Provide the (X, Y) coordinate of the cell's center where the given text is located.  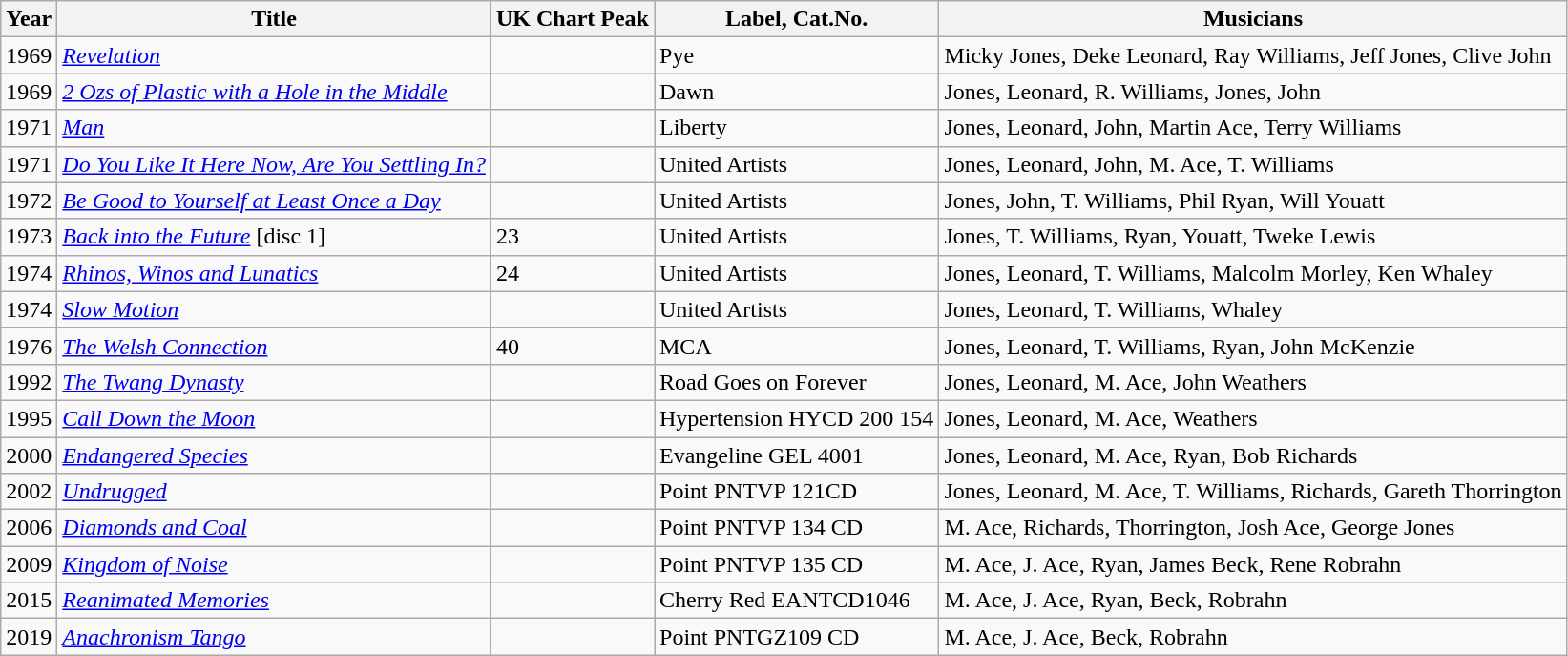
Reanimated Memories (275, 601)
The Welsh Connection (275, 346)
Musicians (1253, 19)
Jones, Leonard, M. Ace, John Weathers (1253, 382)
M. Ace, J. Ace, Ryan, James Beck, Rene Robrahn (1253, 564)
Do You Like It Here Now, Are You Settling In? (275, 164)
M. Ace, J. Ace, Beck, Robrahn (1253, 637)
Endangered Species (275, 455)
Slow Motion (275, 309)
Jones, Leonard, M. Ace, Weathers (1253, 418)
Undrugged (275, 492)
Rhinos, Winos and Lunatics (275, 273)
Jones, Leonard, M. Ace, Ryan, Bob Richards (1253, 455)
Point PNTVP 135 CD (797, 564)
1973 (29, 237)
Year (29, 19)
2015 (29, 601)
Jones, Leonard, T. Williams, Ryan, John McKenzie (1253, 346)
Evangeline GEL 4001 (797, 455)
2 Ozs of Plastic with a Hole in the Middle (275, 92)
Back into the Future [disc 1] (275, 237)
1976 (29, 346)
Point PNTGZ109 CD (797, 637)
2000 (29, 455)
Pye (797, 55)
2009 (29, 564)
1992 (29, 382)
UK Chart Peak (573, 19)
Jones, Leonard, T. Williams, Whaley (1253, 309)
M. Ace, J. Ace, Ryan, Beck, Robrahn (1253, 601)
Revelation (275, 55)
2019 (29, 637)
Micky Jones, Deke Leonard, Ray Williams, Jeff Jones, Clive John (1253, 55)
24 (573, 273)
Road Goes on Forever (797, 382)
Be Good to Yourself at Least Once a Day (275, 201)
M. Ace, Richards, Thorrington, Josh Ace, George Jones (1253, 528)
Man (275, 128)
Diamonds and Coal (275, 528)
MCA (797, 346)
Cherry Red EANTCD1046 (797, 601)
1972 (29, 201)
Jones, Leonard, R. Williams, Jones, John (1253, 92)
Jones, T. Williams, Ryan, Youatt, Tweke Lewis (1253, 237)
2002 (29, 492)
Liberty (797, 128)
40 (573, 346)
Jones, Leonard, T. Williams, Malcolm Morley, Ken Whaley (1253, 273)
Kingdom of Noise (275, 564)
Jones, Leonard, John, M. Ace, T. Williams (1253, 164)
Call Down the Moon (275, 418)
Point PNTVP 121CD (797, 492)
Point PNTVP 134 CD (797, 528)
Jones, John, T. Williams, Phil Ryan, Will Youatt (1253, 201)
Label, Cat.No. (797, 19)
Jones, Leonard, M. Ace, T. Williams, Richards, Gareth Thorrington (1253, 492)
The Twang Dynasty (275, 382)
Anachronism Tango (275, 637)
2006 (29, 528)
1995 (29, 418)
Jones, Leonard, John, Martin Ace, Terry Williams (1253, 128)
Title (275, 19)
23 (573, 237)
Hypertension HYCD 200 154 (797, 418)
Dawn (797, 92)
